Locate the cell with the specified text and output its (X, Y) center coordinate. 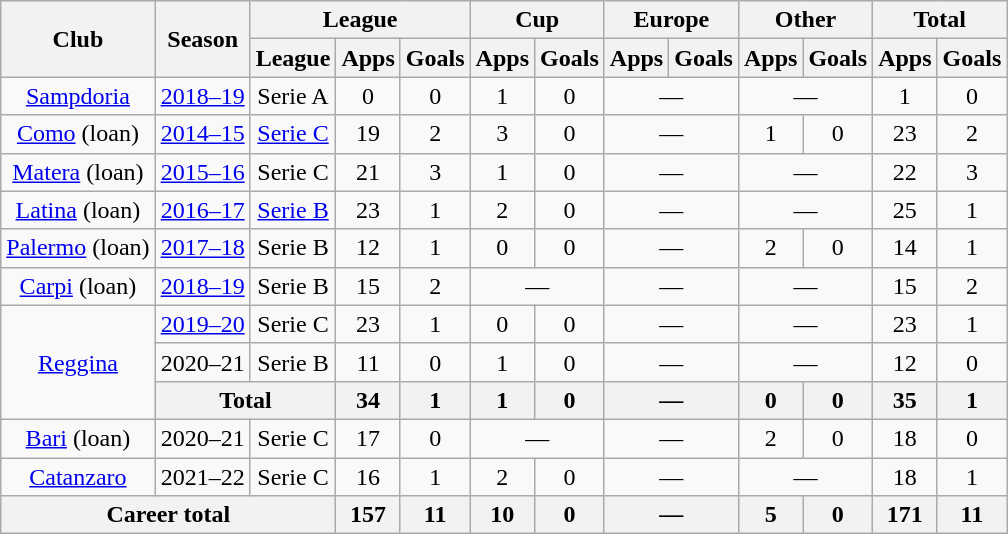
Catanzaro (78, 477)
Serie A (293, 96)
2021–22 (202, 477)
17 (368, 438)
Europe (671, 20)
Como (loan) (78, 134)
34 (368, 400)
Season (202, 39)
Cup (537, 20)
Career total (168, 515)
25 (905, 210)
2019–20 (202, 324)
5 (770, 515)
10 (502, 515)
2014–15 (202, 134)
171 (905, 515)
2015–16 (202, 172)
Reggina (78, 362)
21 (368, 172)
Sampdoria (78, 96)
2016–17 (202, 210)
16 (368, 477)
Carpi (loan) (78, 286)
19 (368, 134)
Bari (loan) (78, 438)
157 (368, 515)
Palermo (loan) (78, 248)
Latina (loan) (78, 210)
Matera (loan) (78, 172)
2017–18 (202, 248)
14 (905, 248)
Other (805, 20)
35 (905, 400)
Club (78, 39)
22 (905, 172)
